Return (X, Y) of the center of cell containing provided text 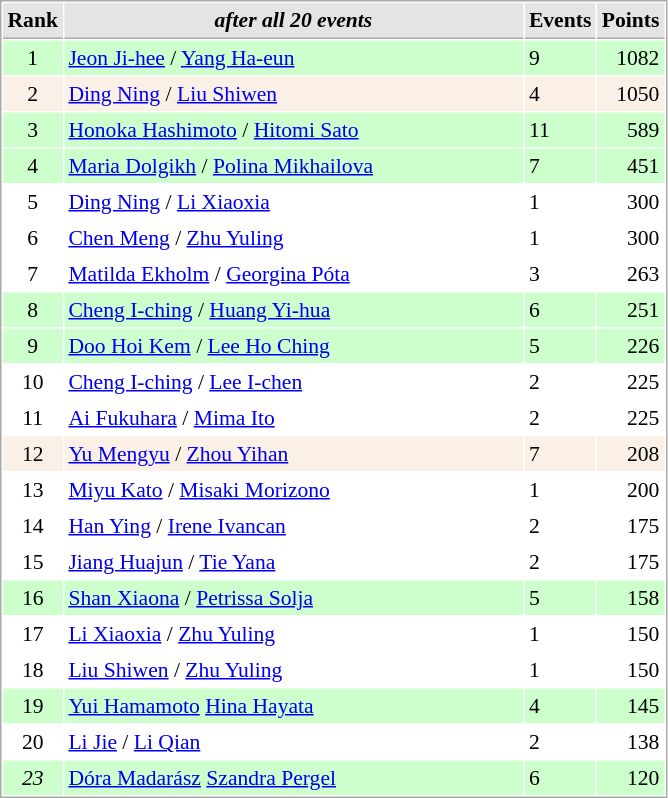
20 (32, 741)
226 (630, 345)
after all 20 events (294, 21)
Jeon Ji-hee / Yang Ha-eun (294, 57)
158 (630, 597)
Yui Hamamoto Hina Hayata (294, 705)
Rank (32, 21)
Miyu Kato / Misaki Morizono (294, 489)
18 (32, 669)
200 (630, 489)
Ding Ning / Li Xiaoxia (294, 201)
263 (630, 273)
Liu Shiwen / Zhu Yuling (294, 669)
19 (32, 705)
13 (32, 489)
251 (630, 309)
14 (32, 525)
Jiang Huajun / Tie Yana (294, 561)
451 (630, 165)
10 (32, 381)
Shan Xiaona / Petrissa Solja (294, 597)
15 (32, 561)
208 (630, 453)
1082 (630, 57)
8 (32, 309)
Han Ying / Irene Ivancan (294, 525)
Matilda Ekholm / Georgina Póta (294, 273)
Honoka Hashimoto / Hitomi Sato (294, 129)
120 (630, 777)
Events (560, 21)
1050 (630, 93)
Li Jie / Li Qian (294, 741)
12 (32, 453)
Cheng I-ching / Huang Yi-hua (294, 309)
Dóra Madarász Szandra Pergel (294, 777)
589 (630, 129)
Doo Hoi Kem / Lee Ho Ching (294, 345)
16 (32, 597)
Cheng I-ching / Lee I-chen (294, 381)
17 (32, 633)
Ding Ning / Liu Shiwen (294, 93)
23 (32, 777)
145 (630, 705)
Maria Dolgikh / Polina Mikhailova (294, 165)
Ai Fukuhara / Mima Ito (294, 417)
Yu Mengyu / Zhou Yihan (294, 453)
Points (630, 21)
138 (630, 741)
Chen Meng / Zhu Yuling (294, 237)
Li Xiaoxia / Zhu Yuling (294, 633)
